Detect which cell encompasses the target text, then output its (x, y) center coordinate. 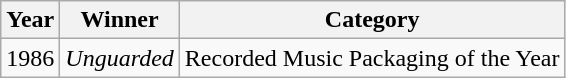
Year (30, 20)
1986 (30, 58)
Winner (120, 20)
Unguarded (120, 58)
Category (372, 20)
Recorded Music Packaging of the Year (372, 58)
